Output the [x, y] coordinate of the center of the cell containing the given text.  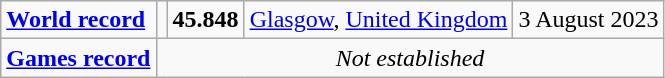
Games record [78, 58]
45.848 [206, 20]
World record [78, 20]
3 August 2023 [588, 20]
Glasgow, United Kingdom [378, 20]
Not established [410, 58]
